Output the (x, y) coordinate of the center of the cell containing the given text.  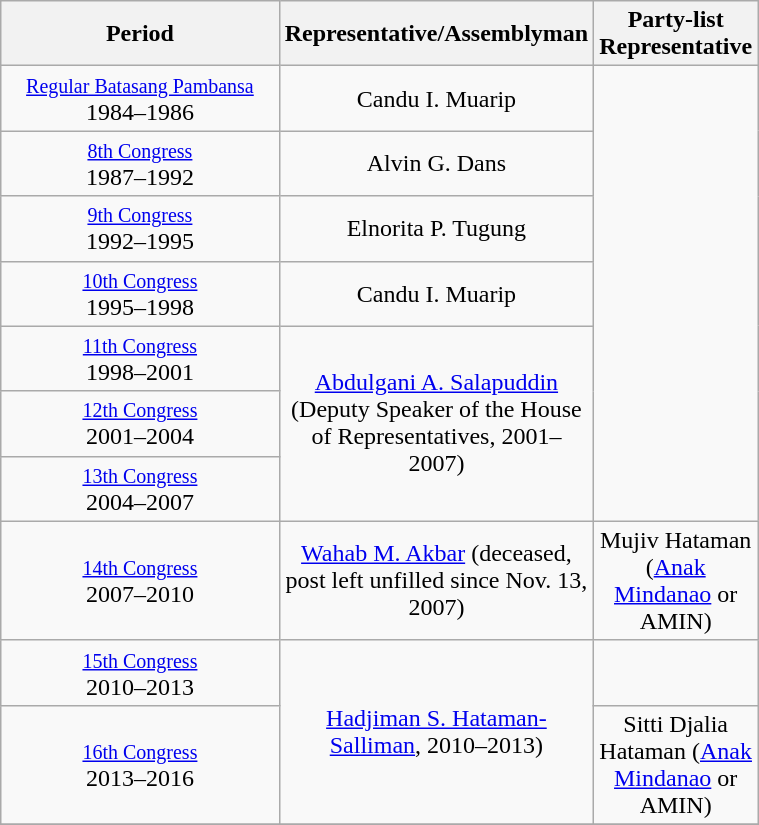
16th Congress2013–2016 (140, 764)
9th Congress1992–1995 (140, 228)
Sitti Djalia Hataman (Anak Mindanao or AMIN) (676, 764)
12th Congress2001–2004 (140, 424)
13th Congress2004–2007 (140, 488)
15th Congress2010–2013 (140, 672)
10th Congress1995–1998 (140, 294)
8th Congress1987–1992 (140, 164)
Wahab M. Akbar (deceased, post left unfilled since Nov. 13, 2007) (436, 580)
Regular Batasang Pambansa1984–1986 (140, 98)
14th Congress2007–2010 (140, 580)
Mujiv Hataman (Anak Mindanao or AMIN) (676, 580)
Representative/Assemblyman (436, 34)
Party-list Representative (676, 34)
11th Congress1998–2001 (140, 358)
Abdulgani A. Salapuddin (Deputy Speaker of the House of Representatives, 2001–2007) (436, 424)
Elnorita P. Tugung (436, 228)
Hadjiman S. Hataman-Salliman, 2010–2013) (436, 732)
Period (140, 34)
Alvin G. Dans (436, 164)
